Pinpoint the cell where the given text exists, returning its [X, Y] midpoint coordinate. 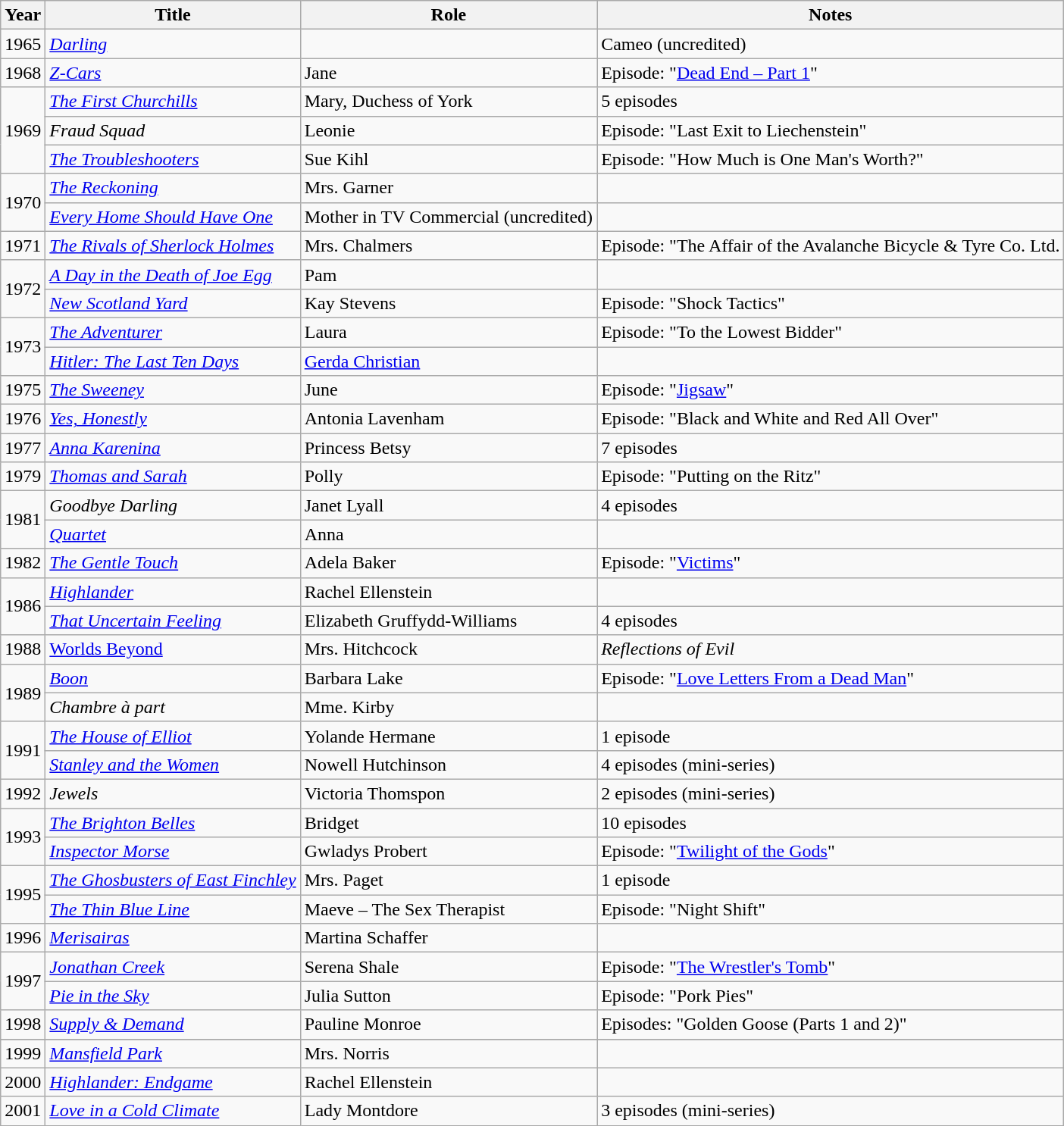
The Reckoning [173, 188]
Episode: "Night Shift" [831, 909]
Pie in the Sky [173, 996]
Highlander [173, 592]
Yes, Honestly [173, 419]
2 episodes (mini-series) [831, 793]
Episode: "Twilight of the Gods" [831, 852]
Episode: "Putting on the Ritz" [831, 477]
Martina Schaffer [449, 938]
Janet Lyall [449, 505]
Reflections of Evil [831, 649]
Episode: "Pork Pies" [831, 996]
7 episodes [831, 448]
1996 [23, 938]
Gerda Christian [449, 361]
5 episodes [831, 102]
Mansfield Park [173, 1053]
Title [173, 15]
Polly [449, 477]
1970 [23, 202]
Chambre à part [173, 707]
1969 [23, 130]
Bridget [449, 822]
Z-Cars [173, 73]
A Day in the Death of Joe Egg [173, 274]
Episode: "How Much is One Man's Worth?" [831, 159]
Quartet [173, 534]
Thomas and Sarah [173, 477]
Julia Sutton [449, 996]
Year [23, 15]
1997 [23, 981]
Every Home Should Have One [173, 217]
1989 [23, 693]
The Troubleshooters [173, 159]
The Adventurer [173, 332]
Episode: "Dead End – Part 1" [831, 73]
2000 [23, 1082]
Victoria Thomspon [449, 793]
Mrs. Garner [449, 188]
Gwladys Probert [449, 852]
1993 [23, 837]
1975 [23, 390]
The Sweeney [173, 390]
The Gentle Touch [173, 563]
Princess Betsy [449, 448]
Episode: "Jigsaw" [831, 390]
The First Churchills [173, 102]
The Rivals of Sherlock Holmes [173, 246]
3 episodes (mini-series) [831, 1111]
That Uncertain Feeling [173, 621]
Fraud Squad [173, 130]
1965 [23, 44]
Mrs. Paget [449, 880]
Mrs. Hitchcock [449, 649]
Mother in TV Commercial (uncredited) [449, 217]
Adela Baker [449, 563]
Cameo (uncredited) [831, 44]
Jewels [173, 793]
Episode: "Love Letters From a Dead Man" [831, 678]
Inspector Morse [173, 852]
Jonathan Creek [173, 967]
1972 [23, 289]
Episode: "To the Lowest Bidder" [831, 332]
Anna Karenina [173, 448]
Jane [449, 73]
Goodbye Darling [173, 505]
Supply & Demand [173, 1024]
Barbara Lake [449, 678]
The Ghosbusters of East Finchley [173, 880]
1998 [23, 1024]
1968 [23, 73]
Mrs. Chalmers [449, 246]
Role [449, 15]
Worlds Beyond [173, 649]
Love in a Cold Climate [173, 1111]
Highlander: Endgame [173, 1082]
1971 [23, 246]
The House of Elliot [173, 736]
Leonie [449, 130]
Notes [831, 15]
1979 [23, 477]
1999 [23, 1053]
Serena Shale [449, 967]
1992 [23, 793]
Hitler: The Last Ten Days [173, 361]
Mme. Kirby [449, 707]
The Brighton Belles [173, 822]
Sue Kihl [449, 159]
June [449, 390]
Episode: "The Wrestler's Tomb" [831, 967]
Episode: "The Affair of the Avalanche Bicycle & Tyre Co. Ltd. [831, 246]
Episode: "Shock Tactics" [831, 303]
Episode: "Last Exit to Liechenstein" [831, 130]
Yolande Hermane [449, 736]
Boon [173, 678]
4 episodes (mini-series) [831, 765]
Pauline Monroe [449, 1024]
2001 [23, 1111]
Laura [449, 332]
Anna [449, 534]
Merisairas [173, 938]
Elizabeth Gruffydd-Williams [449, 621]
Darling [173, 44]
Maeve – The Sex Therapist [449, 909]
Antonia Lavenham [449, 419]
New Scotland Yard [173, 303]
1982 [23, 563]
1981 [23, 520]
Kay Stevens [449, 303]
10 episodes [831, 822]
1973 [23, 346]
The Thin Blue Line [173, 909]
1976 [23, 419]
Mary, Duchess of York [449, 102]
Episode: "Victims" [831, 563]
Mrs. Norris [449, 1053]
Nowell Hutchinson [449, 765]
Pam [449, 274]
Episodes: "Golden Goose (Parts 1 and 2)" [831, 1024]
1995 [23, 895]
1986 [23, 606]
1991 [23, 750]
Episode: "Black and White and Red All Over" [831, 419]
Lady Montdore [449, 1111]
1977 [23, 448]
Stanley and the Women [173, 765]
1988 [23, 649]
